Extract the [X, Y] coordinate from the center of the cell holding the provided text.  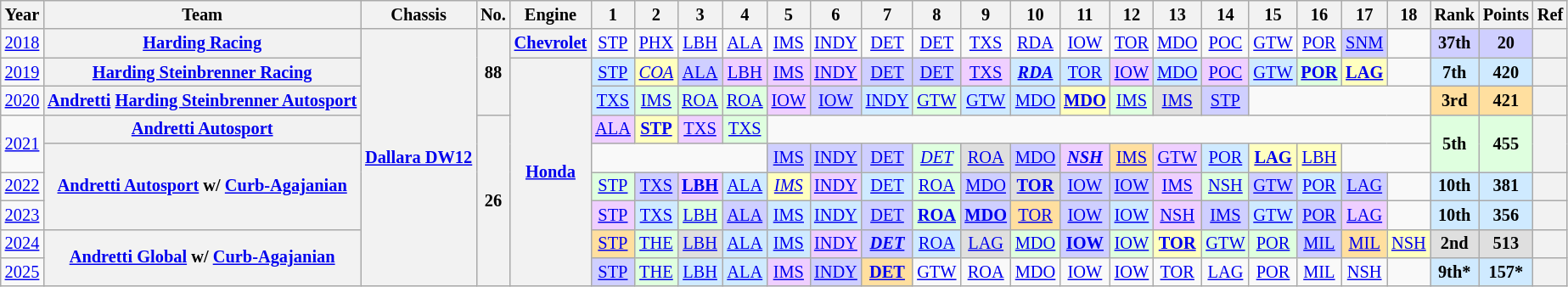
421 [1506, 100]
381 [1506, 186]
17 [1364, 14]
Year [22, 14]
11 [1085, 14]
2nd [1455, 244]
Ref [1550, 14]
Team [202, 14]
2018 [22, 43]
9 [986, 14]
7th [1455, 72]
88 [493, 71]
Rank [1455, 14]
Engine [550, 14]
SNM [1364, 43]
420 [1506, 72]
Chassis [419, 14]
8 [936, 14]
455 [1506, 143]
18 [1408, 14]
Honda [550, 172]
2020 [22, 100]
Andretti Global w/ Curb-Agajanian [202, 258]
12 [1132, 14]
Harding Racing [202, 43]
15 [1273, 14]
14 [1225, 14]
2024 [22, 244]
Points [1506, 14]
20 [1506, 43]
2021 [22, 143]
37th [1455, 43]
9th* [1455, 272]
513 [1506, 244]
PHX [656, 43]
3 [700, 14]
5 [789, 14]
No. [493, 14]
5th [1455, 143]
10 [1036, 14]
Andretti Autosport [202, 129]
6 [835, 14]
4 [745, 14]
COA [656, 72]
26 [493, 200]
2023 [22, 215]
13 [1177, 14]
2025 [22, 272]
157* [1506, 272]
16 [1319, 14]
Chevrolet [550, 43]
1 [613, 14]
356 [1506, 215]
Dallara DW12 [419, 158]
Harding Steinbrenner Racing [202, 72]
2 [656, 14]
Andretti Autosport w/ Curb-Agajanian [202, 187]
7 [888, 14]
2022 [22, 186]
3rd [1455, 100]
Andretti Harding Steinbrenner Autosport [202, 100]
2019 [22, 72]
